Detect which cell encompasses the target text, then output its (x, y) center coordinate. 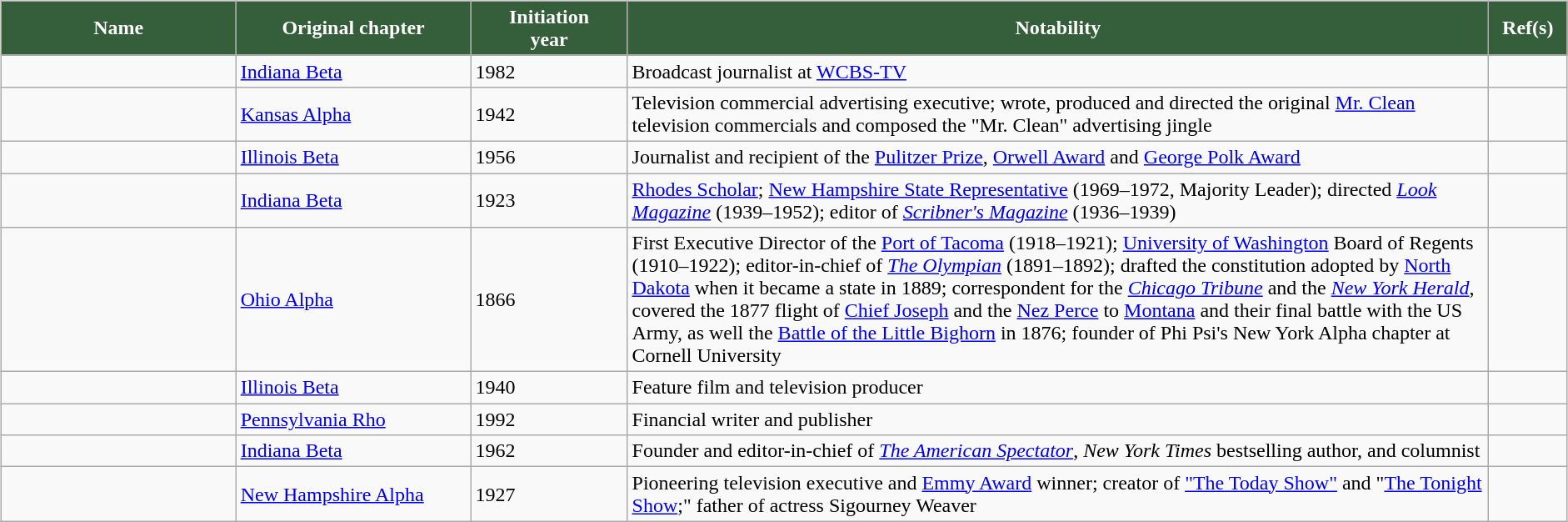
Journalist and recipient of the Pulitzer Prize, Orwell Award and George Polk Award (1058, 157)
Notability (1058, 28)
Pennsylvania Rho (353, 419)
Ohio Alpha (353, 300)
1923 (549, 200)
Broadcast journalist at WCBS-TV (1058, 71)
Financial writer and publisher (1058, 419)
1962 (549, 451)
1956 (549, 157)
Initiationyear (549, 28)
1940 (549, 388)
Ref(s) (1528, 28)
New Hampshire Alpha (353, 494)
Name (118, 28)
Pioneering television executive and Emmy Award winner; creator of "The Today Show" and "The Tonight Show;" father of actress Sigourney Weaver (1058, 494)
Feature film and television producer (1058, 388)
1982 (549, 71)
Kansas Alpha (353, 113)
1992 (549, 419)
1927 (549, 494)
Original chapter (353, 28)
Founder and editor-in-chief of The American Spectator, New York Times bestselling author, and columnist (1058, 451)
1942 (549, 113)
1866 (549, 300)
